Return (x, y) of the center of cell containing provided text 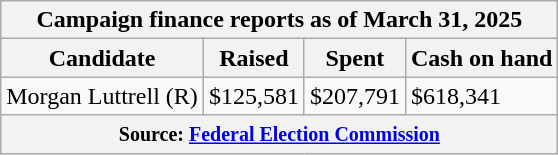
Morgan Luttrell (R) (102, 96)
$207,791 (354, 96)
Candidate (102, 58)
Campaign finance reports as of March 31, 2025 (280, 20)
$618,341 (481, 96)
Raised (254, 58)
Cash on hand (481, 58)
Source: Federal Election Commission (280, 134)
Spent (354, 58)
$125,581 (254, 96)
